Determine the [X, Y] coordinate at the center of the cell enclosing the given text.  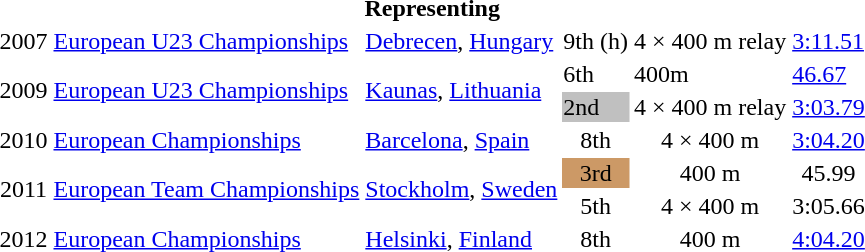
European Team Championships [206, 190]
2nd [596, 107]
European Championships [206, 140]
400 m [710, 173]
8th [596, 140]
Debrecen, Hungary [462, 41]
6th [596, 74]
5th [596, 206]
Stockholm, Sweden [462, 190]
3rd [596, 173]
400m [710, 74]
Barcelona, Spain [462, 140]
9th (h) [596, 41]
Kaunas, Lithuania [462, 90]
